Return (X, Y) of the center of cell containing provided text 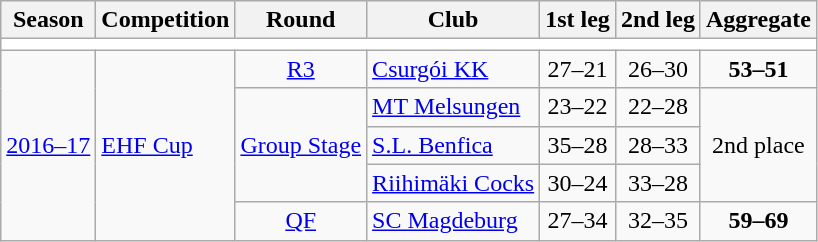
MT Melsungen (454, 107)
Club (454, 20)
27–34 (578, 221)
Aggregate (758, 20)
1st leg (578, 20)
2016–17 (48, 145)
30–24 (578, 183)
Season (48, 20)
32–35 (658, 221)
2nd leg (658, 20)
53–51 (758, 69)
2nd place (758, 145)
35–28 (578, 145)
S.L. Benfica (454, 145)
Csurgói KK (454, 69)
27–21 (578, 69)
QF (301, 221)
22–28 (658, 107)
Group Stage (301, 145)
28–33 (658, 145)
Round (301, 20)
R3 (301, 69)
EHF Cup (166, 145)
26–30 (658, 69)
Riihimäki Cocks (454, 183)
59–69 (758, 221)
33–28 (658, 183)
SC Magdeburg (454, 221)
23–22 (578, 107)
Competition (166, 20)
